Return the (X, Y) coordinate for the center point of the cell that contains the specified text.  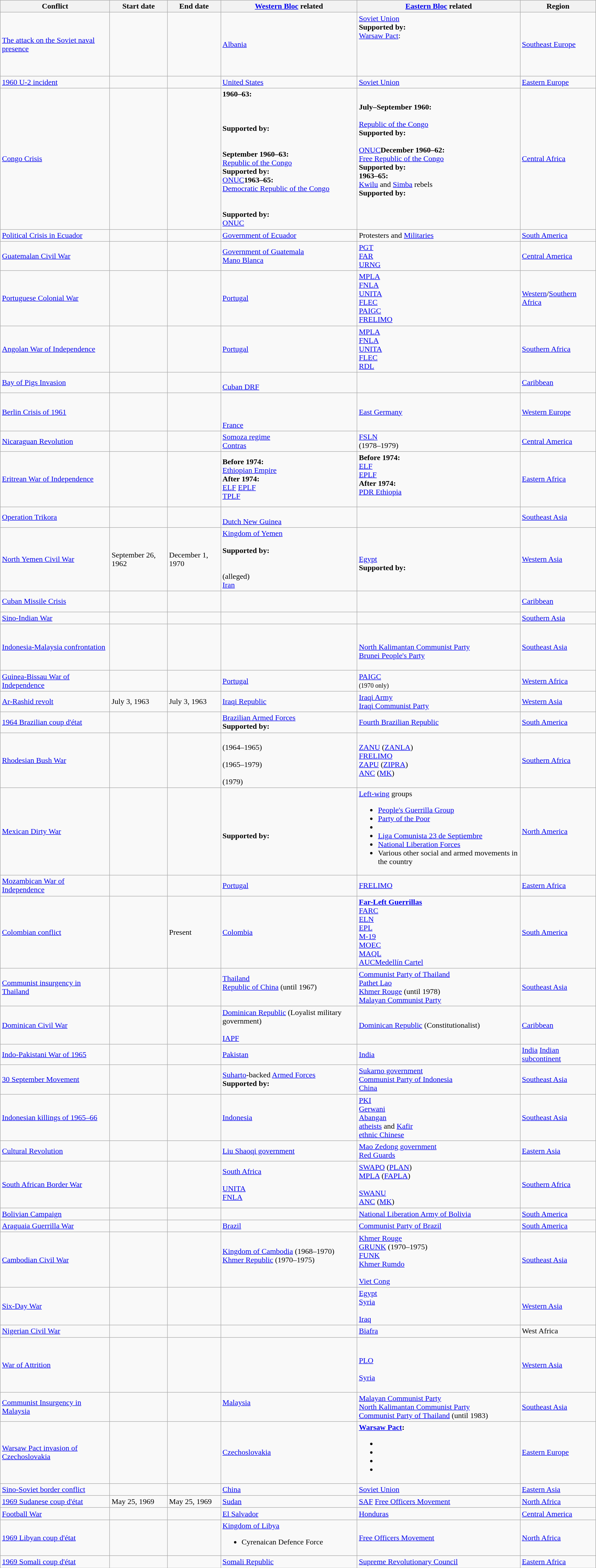
Biafra (439, 1331)
1969 Libyan coup d'état (55, 1538)
Southeast Europe (558, 44)
Suharto-backed Armed ForcesSupported by: (289, 1079)
Warsaw Pact invasion of Czechoslovakia (55, 1452)
Iraqi Army Iraqi Communist Party (439, 702)
Brazilian Armed ForcesSupported by: (289, 722)
Football War (55, 1514)
Dutch New Guinea (289, 517)
Cuban DRF (289, 383)
National Liberation Army of Bolivia (439, 1214)
Protesters and Militaries (439, 235)
ZANU (ZANLA) FRELIMO ZAPU (ZIPRA) ANC (MK) (439, 760)
Operation Trikora (55, 517)
Somoza regime Contras (289, 441)
Portuguese Colonial War (55, 298)
FRELIMO (439, 886)
Guinea-Bissau War of Independence (55, 681)
Cambodian Civil War (55, 1259)
Fourth Brazilian Republic (439, 722)
Angolan War of Independence (55, 349)
1969 Sudanese coup d'état (55, 1501)
MPLA FNLA UNITA FLECRDL (439, 349)
Central Africa (558, 159)
Kingdom of Libya Cyrenaican Defence Force (289, 1538)
Western Bloc related (289, 6)
United States (289, 82)
(1964–1965)(1965–1979)(1979) (289, 760)
Communist Party of Thailand Pathet Lao Khmer Rouge (until 1978) Malayan Communist Party (439, 987)
Kingdom of Cambodia (1968–1970) Khmer Republic (1970–1975) (289, 1259)
Supreme Revolutionary Council (439, 1562)
PAIGC (1970 only) (439, 681)
Government of Guatemala Mano Blanca (289, 256)
El Salvador (289, 1514)
Free Officers Movement (439, 1538)
Indonesian killings of 1965–66 (55, 1117)
Supported by: (289, 832)
Indo-Pakistani War of 1965 (55, 1054)
East Germany (439, 412)
Eritrean War of Independence (55, 479)
Bay of Pigs Invasion (55, 383)
Malaysia (289, 1407)
North America (558, 832)
Southern Asia (558, 618)
Colombia (289, 932)
North Kalimantan Communist Party Brunei People's Party (439, 647)
30 September Movement (55, 1079)
Khmer Rouge GRUNK (1970–1975) FUNK Khmer Rumdo Viet Cong (439, 1259)
Malayan Communist Party North Kalimantan Communist Party Communist Party of Thailand (until 1983) (439, 1407)
Berlin Crisis of 1961 (55, 412)
West Africa (558, 1331)
Mozambican War of Independence (55, 886)
Kingdom of YemenSupported by: (alleged) Iran (289, 559)
Egypt Syria Iraq (439, 1306)
South Africa UNITA FNLA (289, 1185)
Rhodesian Bush War (55, 760)
Sukarno government Communist Party of Indonesia China (439, 1079)
France (289, 412)
India (439, 1054)
Colombian conflict (55, 932)
Sino-Indian War (55, 618)
SAF Free Officers Movement (439, 1501)
End date (194, 6)
Thailand Republic of China (until 1967) (289, 987)
Nigerian Civil War (55, 1331)
Congo Crisis (55, 159)
SWAPO (PLAN) MPLA (FAPLA) SWANU ANC (MK) (439, 1185)
Sino-Soviet border conflict (55, 1489)
MPLA FNLA UNITA FLEC PAIGC FRELIMO (439, 298)
India Indian subcontinent (558, 1054)
Araguaia Guerrilla War (55, 1226)
Warsaw Pact: (439, 1452)
PLO Syria (439, 1365)
Communist Party of Brazil (439, 1226)
Nicaraguan Revolution (55, 441)
FSLN (1978–1979) (439, 441)
1960 U-2 incident (55, 82)
Sudan (289, 1501)
Present (194, 932)
Eastern Bloc related (439, 6)
North Yemen Civil War (55, 559)
Before 1974: ELF EPLFAfter 1974: PDR Ethiopia (439, 479)
Conflict (55, 6)
1960–63: Supported by: September 1960–63: Republic of the Congo Supported by: ONUC1963–65: Democratic Republic of the Congo Supported by: ONUC (289, 159)
War of Attrition (55, 1365)
Region (558, 6)
1969 Somali coup d'état (55, 1562)
South African Border War (55, 1185)
Honduras (439, 1514)
Dominican Republic (Loyalist military government) IAPF (289, 1025)
Somali Republic (289, 1562)
Western/Southern Africa (558, 298)
PGT FAR URNG (439, 256)
Albania (289, 44)
Bolivian Campaign (55, 1214)
Government of Ecuador (289, 235)
Indonesia (289, 1117)
Communist insurgency in Thailand (55, 987)
Czechoslovakia (289, 1452)
1964 Brazilian coup d'état (55, 722)
Cultural Revolution (55, 1151)
Mexican Dirty War (55, 832)
Pakistan (289, 1054)
Liu Shaoqi government (289, 1151)
Brazil (289, 1226)
Mao Zedong governmentRed Guards (439, 1151)
China (289, 1489)
Political Crisis in Ecuador (55, 235)
Before 1974: Ethiopian EmpireAfter 1974: ELF EPLF TPLF (289, 479)
Far-Left Guerrillas FARC ELN EPL M-19 MOEC MAQL AUCMedellín Cartel (439, 932)
Guatemalan Civil War (55, 256)
Iraqi Republic (289, 702)
Soviet UnionSupported by: Warsaw Pact: (439, 44)
Cuban Missile Crisis (55, 602)
The attack on the Soviet naval presence (55, 44)
Western Europe (558, 412)
Indonesia-Malaysia confrontation (55, 647)
Western Africa (558, 681)
Ar-Rashid revolt (55, 702)
Dominican Republic (Constitutionalist) (439, 1025)
Start date (139, 6)
EgyptSupported by: (439, 559)
Six-Day War (55, 1306)
Communist Insurgency in Malaysia (55, 1407)
Dominican Civil War (55, 1025)
PKIGerwaniAbanganatheists and Kafirethnic Chinese (439, 1117)
December 1, 1970 (194, 559)
September 26, 1962 (139, 559)
